Return the (x, y) coordinate for the center point of the cell that contains the specified text.  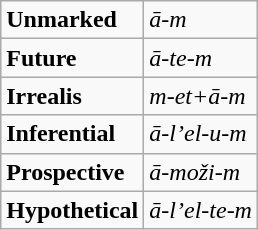
Inferential (72, 134)
m-et+ā-m (201, 96)
Hypothetical (72, 210)
Future (72, 58)
Unmarked (72, 20)
ā-l’el-u-m (201, 134)
Prospective (72, 172)
ā-te-m (201, 58)
ā-m (201, 20)
Irrealis (72, 96)
ā-l’el-te-m (201, 210)
ā-moži-m (201, 172)
